From the cell containing the given text, extract its center point as (X, Y) coordinate. 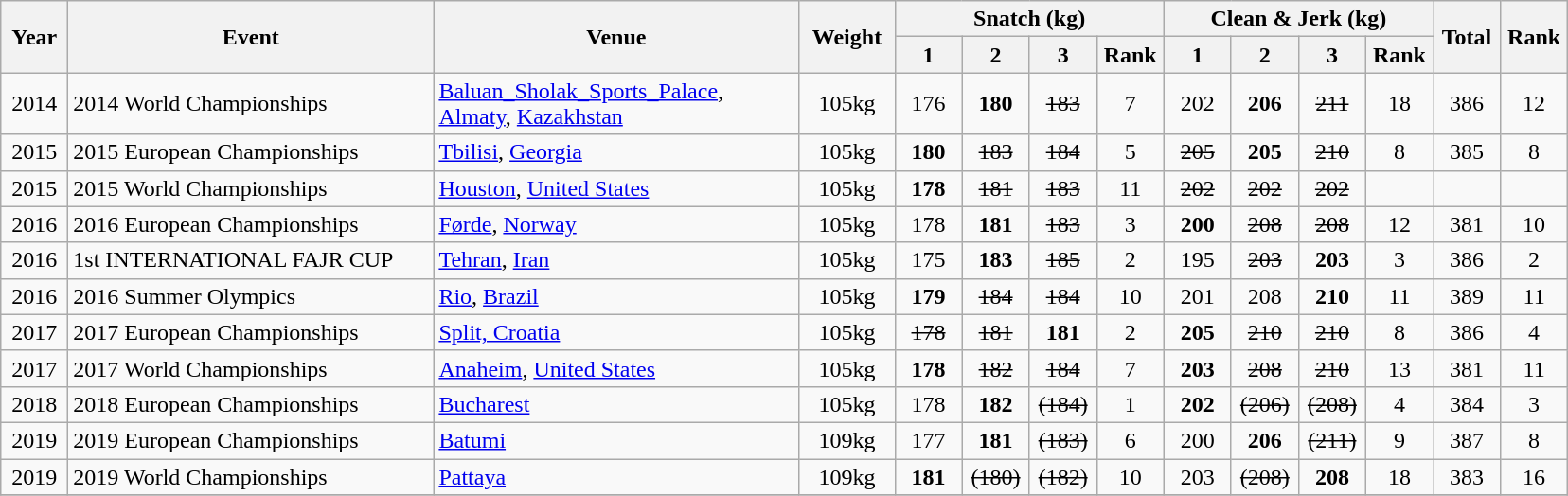
195 (1197, 260)
2018 (34, 404)
185 (1062, 260)
211 (1331, 104)
2018 European Championships (251, 404)
2015 European Championships (251, 152)
(180) (996, 476)
2017 World Championships (251, 368)
Clean & Jerk (kg) (1298, 19)
(184) (1062, 404)
Batumi (616, 440)
(206) (1265, 404)
Houston, United States (616, 188)
2017 European Championships (251, 332)
Year (34, 37)
384 (1468, 404)
2016 Summer Olympics (251, 296)
Total (1468, 37)
176 (928, 104)
Tehran, Iran (616, 260)
Event (251, 37)
16 (1534, 476)
385 (1468, 152)
179 (928, 296)
201 (1197, 296)
Pattaya (616, 476)
Anaheim, United States (616, 368)
9 (1399, 440)
175 (928, 260)
387 (1468, 440)
2019 European Championships (251, 440)
Snatch (kg) (1029, 19)
6 (1131, 440)
Weight (846, 37)
2014 World Championships (251, 104)
2019 World Championships (251, 476)
Baluan_Sholak_Sports_Palace, Almaty, Kazakhstan (616, 104)
1st INTERNATIONAL FAJR CUP (251, 260)
(182) (1062, 476)
(183) (1062, 440)
13 (1399, 368)
2015 World Championships (251, 188)
Førde, Norway (616, 224)
2016 European Championships (251, 224)
177 (928, 440)
5 (1131, 152)
Rio, Brazil (616, 296)
2014 (34, 104)
Bucharest (616, 404)
Split, Croatia (616, 332)
389 (1468, 296)
383 (1468, 476)
(211) (1331, 440)
Venue (616, 37)
Tbilisi, Georgia (616, 152)
